Return the (X, Y) coordinate for the center point of the cell that contains the specified text.  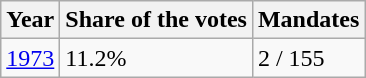
Share of the votes (156, 20)
1973 (30, 58)
11.2% (156, 58)
Mandates (308, 20)
2 / 155 (308, 58)
Year (30, 20)
